Scan for the cell matching the given text and deliver its [x, y] coordinate at center. 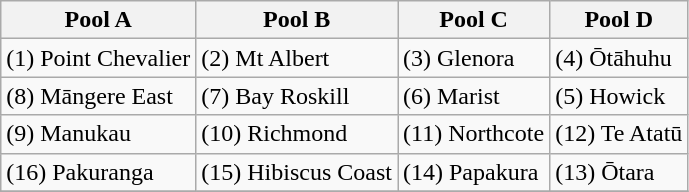
(5) Howick [619, 96]
Pool C [474, 20]
Pool D [619, 20]
Pool B [297, 20]
(6) Marist [474, 96]
(13) Ōtara [619, 172]
(11) Northcote [474, 134]
(15) Hibiscus Coast [297, 172]
(1) Point Chevalier [98, 58]
(16) Pakuranga [98, 172]
(3) Glenora [474, 58]
(2) Mt Albert [297, 58]
(4) Ōtāhuhu [619, 58]
(14) Papakura [474, 172]
(7) Bay Roskill [297, 96]
(9) Manukau [98, 134]
(12) Te Atatū [619, 134]
(8) Māngere East [98, 96]
(10) Richmond [297, 134]
Pool A [98, 20]
